Pinpoint the cell where the given text exists, returning its [X, Y] midpoint coordinate. 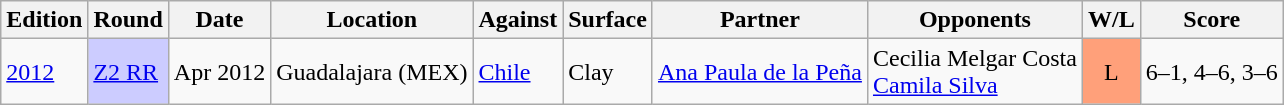
Ana Paula de la Peña [760, 72]
Opponents [974, 20]
Edition [44, 20]
Guadalajara (MEX) [372, 72]
Apr 2012 [219, 72]
Date [219, 20]
W/L [1111, 20]
Location [372, 20]
Round [128, 20]
6–1, 4–6, 3–6 [1212, 72]
Against [518, 20]
Partner [760, 20]
L [1111, 72]
Cecilia Melgar Costa Camila Silva [974, 72]
2012 [44, 72]
Clay [608, 72]
Score [1212, 20]
Chile [518, 72]
Z2 RR [128, 72]
Surface [608, 20]
